Capture the cell that displays the provided text and extract its [X, Y] central coordinate. 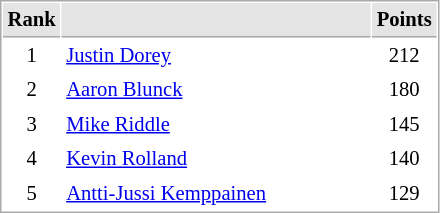
Justin Dorey [216, 56]
Mike Riddle [216, 124]
2 [32, 90]
3 [32, 124]
212 [404, 56]
5 [32, 194]
Kevin Rolland [216, 158]
Points [404, 20]
Rank [32, 20]
Aaron Blunck [216, 90]
180 [404, 90]
129 [404, 194]
145 [404, 124]
Antti-Jussi Kemppainen [216, 194]
1 [32, 56]
140 [404, 158]
4 [32, 158]
